Output the (X, Y) coordinate of the center of the cell containing the given text.  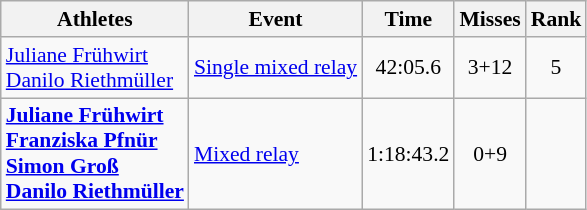
Event (276, 19)
Juliane FrühwirtDanilo Riethmüller (95, 68)
0+9 (490, 154)
3+12 (490, 68)
Misses (490, 19)
Rank (556, 19)
5 (556, 68)
Mixed relay (276, 154)
Single mixed relay (276, 68)
42:05.6 (408, 68)
Athletes (95, 19)
Juliane FrühwirtFranziska PfnürSimon GroßDanilo Riethmüller (95, 154)
1:18:43.2 (408, 154)
Time (408, 19)
